Identify which cell holds the provided text, then report its (x, y) central coordinate. 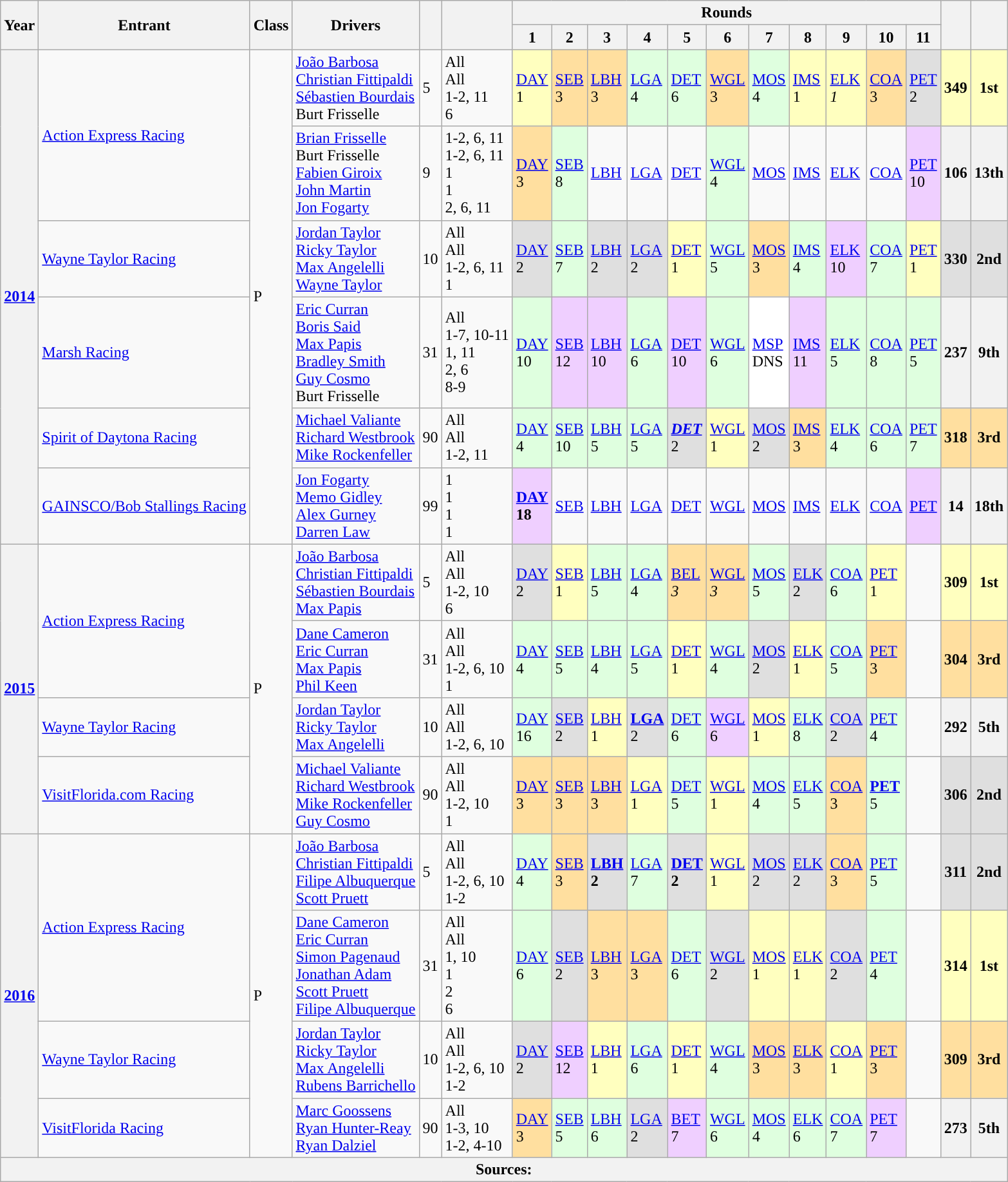
DAY1 (532, 88)
318 (955, 438)
349 (955, 88)
João Barbosa Christian Fittipaldi Sébastien Bourdais Burt Frisselle (355, 88)
ELK6 (808, 1128)
Dane Cameron Eric Curran Simon Pagenaud Jonathan Adam Scott Pruett Filipe Albuquerque (355, 966)
SEB7 (569, 259)
BEL3 (687, 582)
237 (955, 353)
COA1 (846, 1060)
GAINSCO/Bob Stallings Racing (144, 506)
Dane Cameron Eric Curran Max Papis Phil Keen (355, 659)
João Barbosa Christian Fittipaldi Filipe Albuquerque Scott Pruett (355, 872)
AllAll1, 10126 (477, 966)
Marsh Racing (144, 353)
1 (532, 37)
DET5 (687, 794)
LGA7 (648, 872)
LGA3 (648, 966)
PET (923, 506)
PET2 (923, 88)
DAY16 (532, 727)
Rounds (726, 13)
MOS5 (769, 582)
PET10 (923, 173)
VisitFlorida Racing (144, 1128)
273 (955, 1128)
3 (607, 37)
IMS1 (808, 88)
Jon Fogarty Memo Gidley Alex Gurney Darren Law (355, 506)
Michael Valiante Richard Westbrook Mike Rockenfeller (355, 438)
SEB1 (569, 582)
292 (955, 727)
All1-7, 10-111, 112, 68-9 (477, 353)
306 (955, 794)
Drivers (355, 25)
IMS4 (808, 259)
1111 (477, 506)
LBH6 (607, 1128)
AllAll1-2, 101 (477, 794)
ELK10 (846, 259)
MSPDNS (769, 353)
WGL2 (727, 966)
AllAll1-2, 6, 10 (477, 727)
8 (808, 37)
2015 (19, 689)
18th (989, 506)
9th (989, 353)
João Barbosa Christian Fittipaldi Sébastien Bourdais Max Papis (355, 582)
Jordan Taylor Ricky Taylor Max Angelelli (355, 727)
Entrant (144, 25)
Marc Goossens Ryan Hunter-Reay Ryan Dalziel (355, 1128)
Spirit of Daytona Racing (144, 438)
BET7 (687, 1128)
SEB8 (569, 173)
2014 (19, 297)
DAY18 (532, 506)
Sources: (504, 1170)
WGL (727, 506)
IMS11 (808, 353)
AllAll1-2, 6, 111 (477, 259)
314 (955, 966)
1-2, 6, 111-2, 6, 11112, 6, 11 (477, 173)
ELK4 (846, 438)
99 (430, 506)
SEB (569, 506)
330 (955, 259)
14 (955, 506)
AllAll1-2, 116 (477, 88)
LBH10 (607, 353)
Jordan Taylor Ricky Taylor Max Angelelli Rubens Barrichello (355, 1060)
311 (955, 872)
IMS3 (808, 438)
Eric Curran Boris Said Max Papis Bradley Smith Guy Cosmo Burt Frisselle (355, 353)
AllAll1-2, 11 (477, 438)
COA8 (886, 353)
DAY6 (532, 966)
106 (955, 173)
Year (19, 25)
2 (569, 37)
Class (271, 25)
VisitFlorida.com Racing (144, 794)
LBH4 (607, 659)
DET10 (687, 353)
COA5 (846, 659)
4 (648, 37)
7 (769, 37)
WGL5 (727, 259)
LGA1 (648, 794)
ELK3 (808, 1060)
6 (727, 37)
Brian Frisselle Burt Frisselle Fabien Giroix John Martin Jon Fogarty (355, 173)
11 (923, 37)
DAY10 (532, 353)
Michael Valiante Richard Westbrook Mike Rockenfeller Guy Cosmo (355, 794)
Jordan Taylor Ricky Taylor Max Angelelli Wayne Taylor (355, 259)
2016 (19, 995)
SEB10 (569, 438)
All1-3, 101-2, 4-10 (477, 1128)
AllAll1-2, 106 (477, 582)
304 (955, 659)
AllAll1-2, 6, 101 (477, 659)
ELK8 (808, 727)
13th (989, 173)
